Return the [X, Y] coordinate for the center point of the cell that contains the specified text.  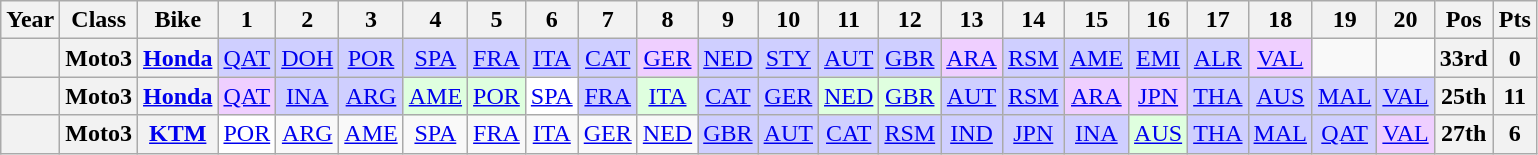
5 [497, 20]
Pos [1464, 20]
ALR [1218, 58]
16 [1158, 20]
Class [99, 20]
25th [1464, 96]
7 [608, 20]
15 [1096, 20]
Year [30, 20]
18 [1280, 20]
17 [1218, 20]
14 [1033, 20]
STY [788, 58]
8 [667, 20]
KTM [178, 134]
9 [728, 20]
20 [1406, 20]
12 [910, 20]
DOH [308, 58]
1 [247, 20]
3 [371, 20]
33rd [1464, 58]
27th [1464, 134]
0 [1514, 58]
Bike [178, 20]
13 [972, 20]
Pts [1514, 20]
IND [972, 134]
2 [308, 20]
4 [435, 20]
19 [1344, 20]
10 [788, 20]
EMI [1158, 58]
